Pinpoint the cell where the given text exists, returning its (x, y) midpoint coordinate. 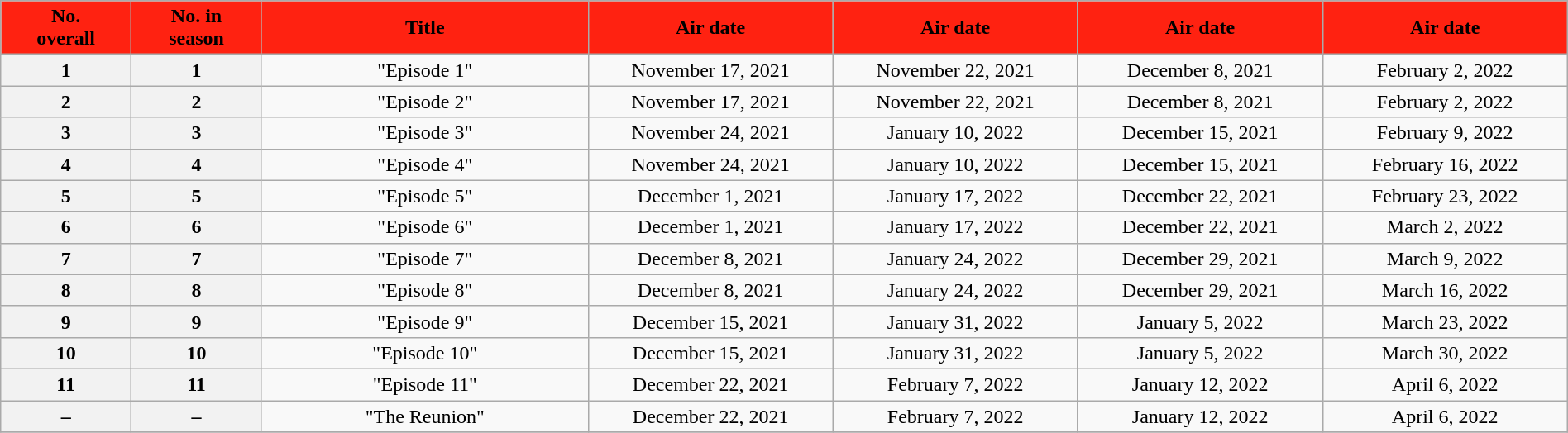
Title (425, 28)
March 23, 2022 (1445, 321)
"Episode 7" (425, 259)
"Episode 10" (425, 353)
February 16, 2022 (1445, 164)
February 23, 2022 (1445, 196)
"The Reunion" (425, 416)
"Episode 2" (425, 102)
March 9, 2022 (1445, 259)
February 9, 2022 (1445, 133)
March 2, 2022 (1445, 227)
"Episode 4" (425, 164)
March 30, 2022 (1445, 353)
"Episode 5" (425, 196)
March 16, 2022 (1445, 290)
"Episode 6" (425, 227)
"Episode 8" (425, 290)
"Episode 9" (425, 321)
"Episode 1" (425, 70)
No. inseason (197, 28)
"Episode 11" (425, 384)
No.overall (66, 28)
"Episode 3" (425, 133)
